Scan for the cell matching the given text and deliver its [X, Y] coordinate at center. 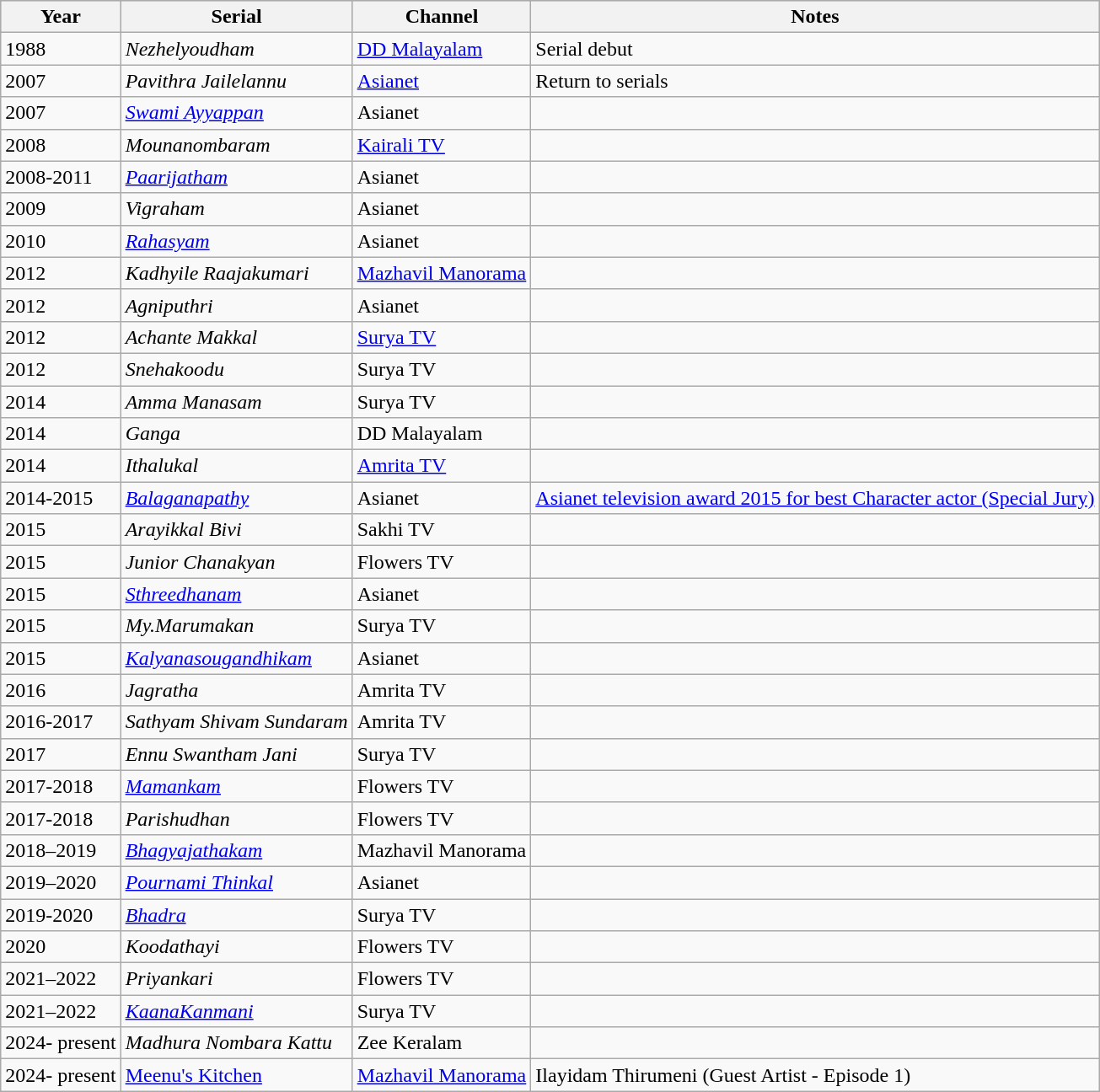
Koodathayi [236, 947]
2016-2017 [61, 722]
My.Marumakan [236, 626]
Year [61, 17]
2008 [61, 145]
2018–2019 [61, 850]
Kadhyile Raajakumari [236, 273]
Pournami Thinkal [236, 882]
Paarijatham [236, 177]
Madhura Nombara Kattu [236, 1043]
2019–2020 [61, 882]
Ilayidam Thirumeni (Guest Artist - Episode 1) [815, 1075]
Kalyanasougandhikam [236, 658]
Junior Chanakyan [236, 562]
Channel [442, 17]
Swami Ayyappan [236, 113]
Mamankam [236, 786]
Rahasyam [236, 241]
Sthreedhanam [236, 594]
2017 [61, 754]
Asianet television award 2015 for best Character actor (Special Jury) [815, 498]
Arayikkal Bivi [236, 530]
Priyankari [236, 979]
Pavithra Jailelannu [236, 81]
Vigraham [236, 209]
Bhagyajathakam [236, 850]
Ganga [236, 434]
Serial debut [815, 49]
Notes [815, 17]
Kairali TV [442, 145]
Return to serials [815, 81]
2009 [61, 209]
2016 [61, 690]
Parishudhan [236, 818]
2008-2011 [61, 177]
Balaganapathy [236, 498]
Achante Makkal [236, 337]
1988 [61, 49]
Ithalukal [236, 466]
Zee Keralam [442, 1043]
2019-2020 [61, 914]
Sathyam Shivam Sundaram [236, 722]
Meenu's Kitchen [236, 1075]
Bhadra [236, 914]
Snehakoodu [236, 369]
2020 [61, 947]
2010 [61, 241]
Ennu Swantham Jani [236, 754]
Serial [236, 17]
Agniputhri [236, 305]
Jagratha [236, 690]
2014-2015 [61, 498]
Sakhi TV [442, 530]
Mounanombaram [236, 145]
KaanaKanmani [236, 1011]
Nezhelyoudham [236, 49]
Amma Manasam [236, 402]
